Return (X, Y) of the center of cell containing provided text 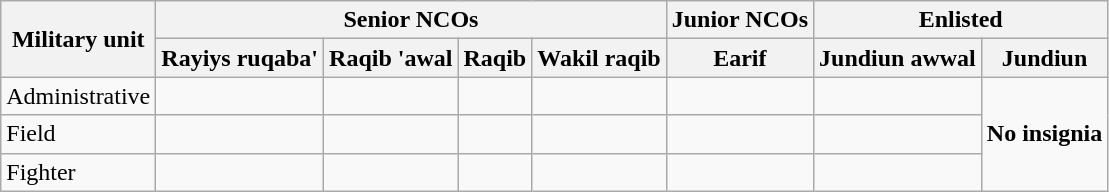
Wakil raqib (599, 58)
Jundiun (1044, 58)
Field (78, 134)
Raqib 'awal (391, 58)
Rayiys ruqaba' (240, 58)
Earif (740, 58)
Junior NCOs (740, 20)
Fighter (78, 172)
Jundiun awwal (898, 58)
Enlisted (961, 20)
Raqib (495, 58)
Senior NCOs (411, 20)
No insignia (1044, 134)
Military unit (78, 39)
Administrative (78, 96)
